For the text-containing cell, return its midpoint in [X, Y] coordinate format. 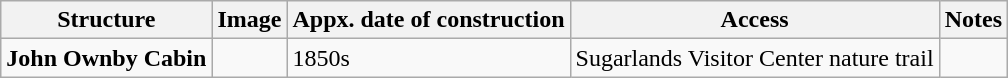
Sugarlands Visitor Center nature trail [754, 58]
Image [250, 20]
Access [754, 20]
Appx. date of construction [428, 20]
Structure [106, 20]
Notes [973, 20]
John Ownby Cabin [106, 58]
1850s [428, 58]
